Return [x, y] of the center of cell containing provided text 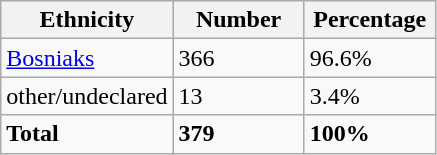
100% [370, 134]
379 [238, 134]
Number [238, 20]
96.6% [370, 58]
Bosniaks [87, 58]
366 [238, 58]
3.4% [370, 96]
Total [87, 134]
Percentage [370, 20]
Ethnicity [87, 20]
13 [238, 96]
other/undeclared [87, 96]
